Extract the [X, Y] coordinate from the center of the cell holding the provided text.  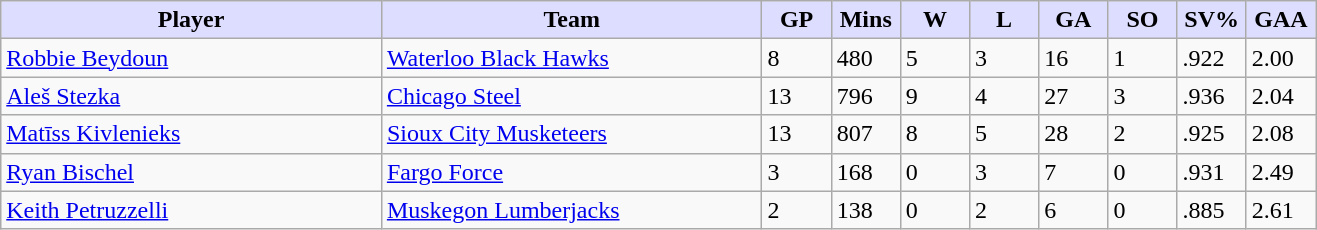
2.61 [1280, 210]
.936 [1212, 96]
Fargo Force [572, 172]
796 [866, 96]
SO [1142, 20]
.885 [1212, 210]
GP [796, 20]
2.49 [1280, 172]
Mins [866, 20]
Team [572, 20]
Sioux City Musketeers [572, 134]
28 [1074, 134]
.922 [1212, 58]
W [934, 20]
Ryan Bischel [192, 172]
2.04 [1280, 96]
168 [866, 172]
1 [1142, 58]
Robbie Beydoun [192, 58]
Matīss Kivlenieks [192, 134]
Chicago Steel [572, 96]
GAA [1280, 20]
Player [192, 20]
.931 [1212, 172]
480 [866, 58]
9 [934, 96]
Keith Petruzzelli [192, 210]
L [1004, 20]
GA [1074, 20]
138 [866, 210]
6 [1074, 210]
807 [866, 134]
2.00 [1280, 58]
SV% [1212, 20]
.925 [1212, 134]
Muskegon Lumberjacks [572, 210]
16 [1074, 58]
2.08 [1280, 134]
4 [1004, 96]
7 [1074, 172]
27 [1074, 96]
Waterloo Black Hawks [572, 58]
Aleš Stezka [192, 96]
